Output the [X, Y] coordinate of the center of the cell containing the given text.  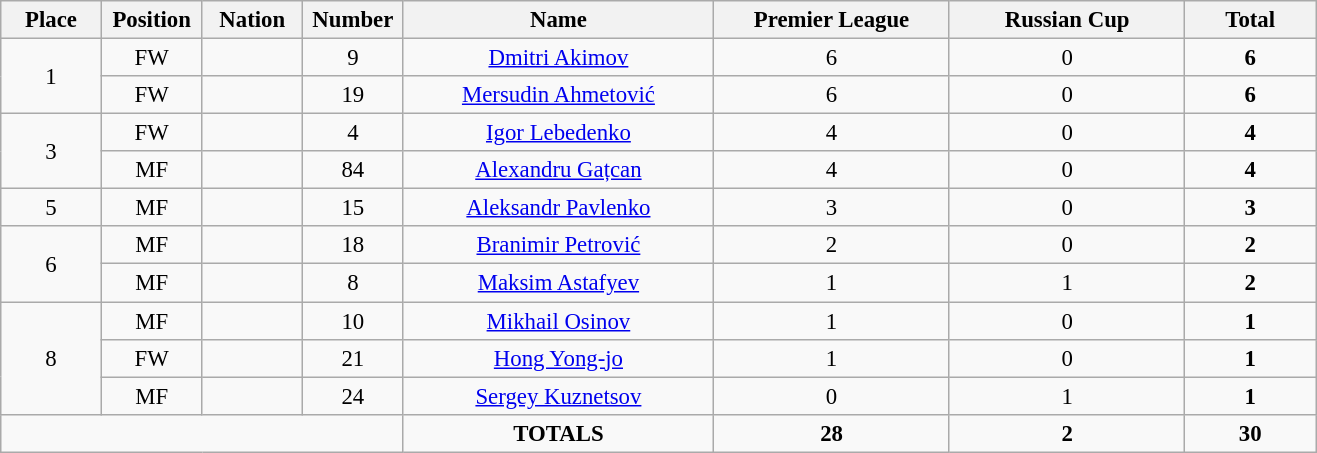
Place [52, 20]
Aleksandr Pavlenko [558, 208]
Position [152, 20]
5 [52, 208]
10 [354, 321]
Dmitri Akimov [558, 58]
9 [354, 58]
Maksim Astafyev [558, 283]
18 [354, 245]
28 [832, 433]
Total [1250, 20]
Mersudin Ahmetović [558, 95]
Russian Cup [1067, 20]
Mikhail Osinov [558, 321]
21 [354, 358]
Nation [252, 20]
TOTALS [558, 433]
Hong Yong-jo [558, 358]
84 [354, 170]
19 [354, 95]
Number [354, 20]
Sergey Kuznetsov [558, 396]
24 [354, 396]
15 [354, 208]
Igor Lebedenko [558, 133]
Alexandru Gațcan [558, 170]
Name [558, 20]
Premier League [832, 20]
30 [1250, 433]
Branimir Petrović [558, 245]
